Determine the (X, Y) coordinate at the center of the cell enclosing the given text.  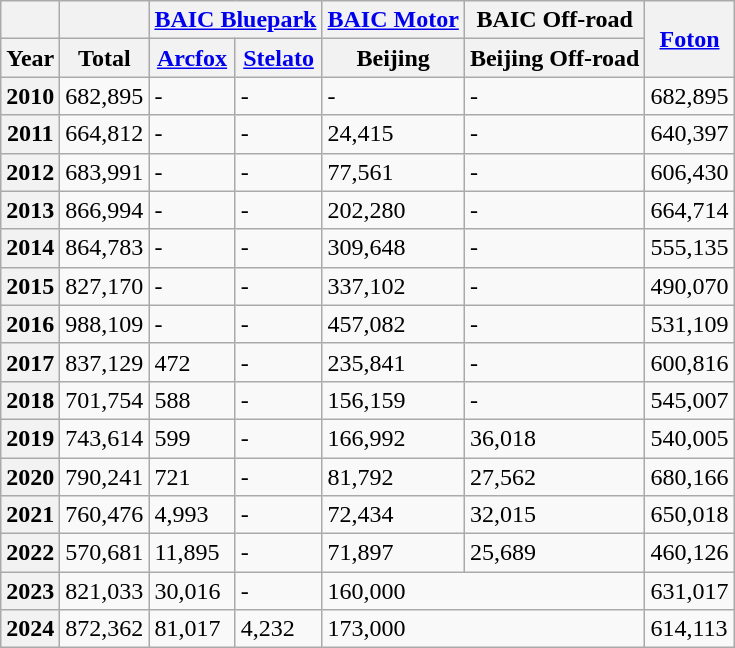
2019 (30, 438)
337,102 (393, 286)
540,005 (690, 438)
Stelato (278, 58)
701,754 (104, 400)
2012 (30, 172)
545,007 (690, 400)
614,113 (690, 629)
570,681 (104, 553)
664,714 (690, 210)
2017 (30, 362)
460,126 (690, 553)
2013 (30, 210)
2021 (30, 515)
555,135 (690, 248)
24,415 (393, 134)
81,017 (192, 629)
640,397 (690, 134)
790,241 (104, 477)
821,033 (104, 591)
600,816 (690, 362)
25,689 (554, 553)
32,015 (554, 515)
864,783 (104, 248)
2024 (30, 629)
606,430 (690, 172)
81,792 (393, 477)
235,841 (393, 362)
Arcfox (192, 58)
BAIC Bluepark (236, 20)
2015 (30, 286)
2018 (30, 400)
Total (104, 58)
2023 (30, 591)
866,994 (104, 210)
77,561 (393, 172)
490,070 (690, 286)
2022 (30, 553)
36,018 (554, 438)
BAIC Motor (393, 20)
Year (30, 58)
71,897 (393, 553)
2020 (30, 477)
743,614 (104, 438)
472 (192, 362)
988,109 (104, 324)
680,166 (690, 477)
2014 (30, 248)
827,170 (104, 286)
Foton (690, 39)
2010 (30, 96)
27,562 (554, 477)
4,993 (192, 515)
631,017 (690, 591)
721 (192, 477)
309,648 (393, 248)
BAIC Off-road (554, 20)
166,992 (393, 438)
837,129 (104, 362)
Beijing Off-road (554, 58)
202,280 (393, 210)
531,109 (690, 324)
Beijing (393, 58)
683,991 (104, 172)
30,016 (192, 591)
2011 (30, 134)
72,434 (393, 515)
664,812 (104, 134)
4,232 (278, 629)
760,476 (104, 515)
872,362 (104, 629)
173,000 (484, 629)
650,018 (690, 515)
160,000 (484, 591)
588 (192, 400)
156,159 (393, 400)
599 (192, 438)
2016 (30, 324)
11,895 (192, 553)
457,082 (393, 324)
